Locate the cell with the specified text and output its (X, Y) center coordinate. 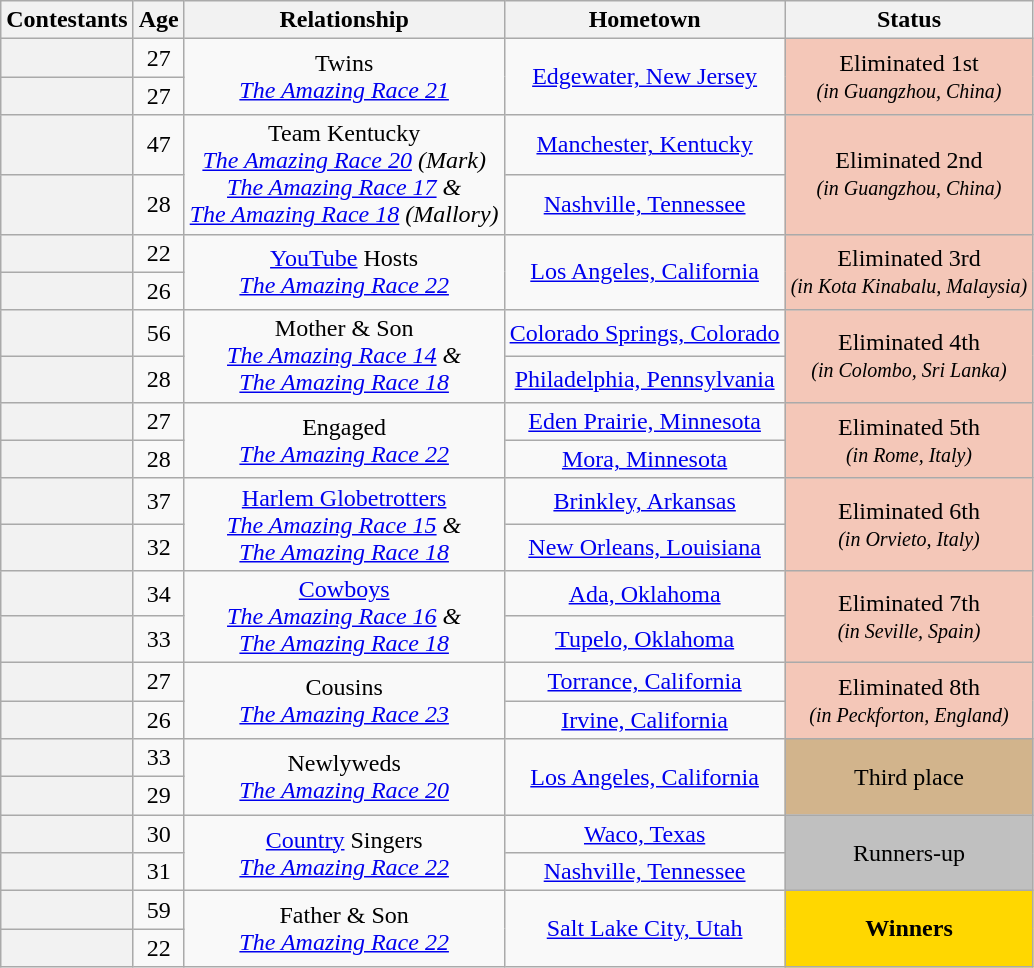
30 (158, 834)
EngagedThe Amazing Race 22 (344, 440)
34 (158, 593)
Eliminated 3rd(in Kota Kinabalu, Malaysia) (909, 272)
Winners (909, 929)
Eliminated 6th(in Orvieto, Italy) (909, 524)
Mora, Minnesota (644, 459)
Colorado Springs, Colorado (644, 333)
Eliminated 8th(in Peckforton, England) (909, 700)
Eliminated 1st(in Guangzhou, China) (909, 77)
Relationship (344, 20)
YouTube HostsThe Amazing Race 22 (344, 272)
CousinsThe Amazing Race 23 (344, 700)
Manchester, Kentucky (644, 145)
47 (158, 145)
Waco, Texas (644, 834)
Eliminated 5th(in Rome, Italy) (909, 440)
31 (158, 872)
Eliminated 4th(in Colombo, Sri Lanka) (909, 356)
Harlem GlobetrottersThe Amazing Race 15 &The Amazing Race 18 (344, 524)
Eden Prairie, Minnesota (644, 421)
Father & SonThe Amazing Race 22 (344, 929)
Eliminated 7th(in Seville, Spain) (909, 616)
CowboysThe Amazing Race 16 &The Amazing Race 18 (344, 616)
Mother & SonThe Amazing Race 14 &The Amazing Race 18 (344, 356)
NewlywedsThe Amazing Race 20 (344, 777)
TwinsThe Amazing Race 21 (344, 77)
59 (158, 910)
New Orleans, Louisiana (644, 547)
32 (158, 547)
Ada, Oklahoma (644, 593)
Torrance, California (644, 681)
37 (158, 501)
56 (158, 333)
Third place (909, 777)
29 (158, 796)
Edgewater, New Jersey (644, 77)
Contestants (67, 20)
Age (158, 20)
Country SingersThe Amazing Race 22 (344, 853)
Runners-up (909, 853)
Status (909, 20)
Team KentuckyThe Amazing Race 20 (Mark)The Amazing Race 17 &The Amazing Race 18 (Mallory) (344, 174)
Brinkley, Arkansas (644, 501)
Hometown (644, 20)
Irvine, California (644, 719)
Salt Lake City, Utah (644, 929)
Philadelphia, Pennsylvania (644, 379)
Tupelo, Oklahoma (644, 639)
Eliminated 2nd(in Guangzhou, China) (909, 174)
